For the text-containing cell, return its midpoint in (X, Y) coordinate format. 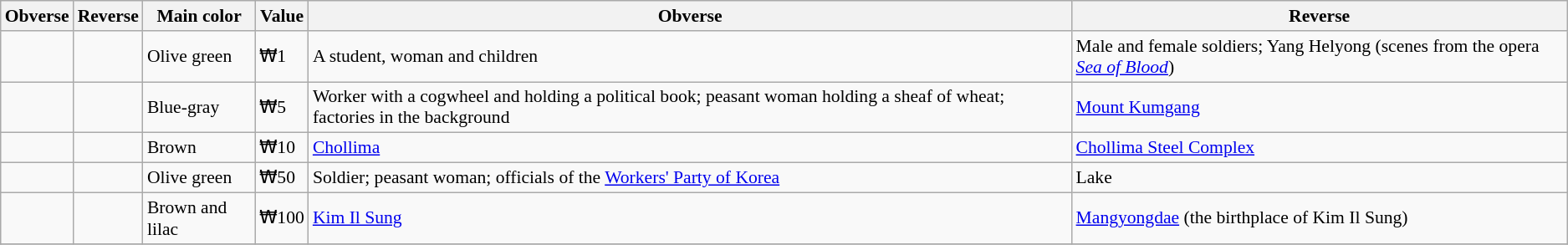
Lake (1320, 178)
Worker with a cogwheel and holding a political book; peasant woman holding a sheaf of wheat; factories in the background (691, 107)
Chollima (691, 148)
Mount Kumgang (1320, 107)
₩10 (282, 148)
₩50 (282, 178)
A student, woman and children (691, 57)
Value (282, 16)
₩100 (282, 217)
₩1 (282, 57)
Brown (199, 148)
₩5 (282, 107)
Kim Il Sung (691, 217)
Mangyongdae (the birthplace of Kim Il Sung) (1320, 217)
Male and female soldiers; Yang Helyong (scenes from the opera Sea of Blood) (1320, 57)
Main color (199, 16)
Soldier; peasant woman; officials of the Workers' Party of Korea (691, 178)
Chollima Steel Complex (1320, 148)
Blue-gray (199, 107)
Brown and lilac (199, 217)
